Find where the given text appears and provide that cell's center as [x, y] coordinate. 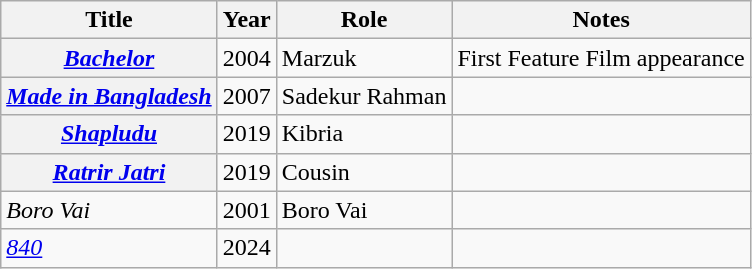
Year [246, 20]
Shapludu [109, 134]
Sadekur Rahman [364, 96]
840 [109, 248]
Marzuk [364, 58]
2004 [246, 58]
Title [109, 20]
Kibria [364, 134]
Ratrir Jatri [109, 172]
2001 [246, 210]
Role [364, 20]
Cousin [364, 172]
2024 [246, 248]
First Feature Film appearance [601, 58]
Bachelor [109, 58]
Made in Bangladesh [109, 96]
Notes [601, 20]
2007 [246, 96]
